Extract the [x, y] coordinate from the center of the cell holding the provided text.  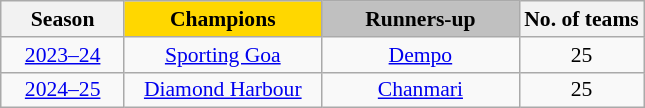
Sporting Goa [223, 55]
Dempo [421, 55]
Diamond Harbour [223, 90]
No. of teams [582, 19]
Runners-up [421, 19]
Chanmari [421, 90]
Champions [223, 19]
2024–25 [62, 90]
Season [62, 19]
2023–24 [62, 55]
